Locate the cell with the specified text and output its [X, Y] center coordinate. 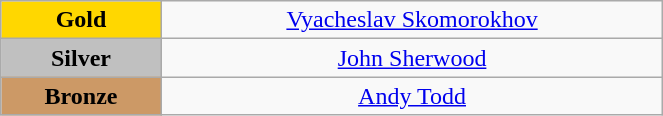
John Sherwood [412, 58]
Silver [81, 58]
Andy Todd [412, 96]
Bronze [81, 96]
Vyacheslav Skomorokhov [412, 20]
Gold [81, 20]
